Search for the cell housing the specified text and yield its [x, y] center coordinate. 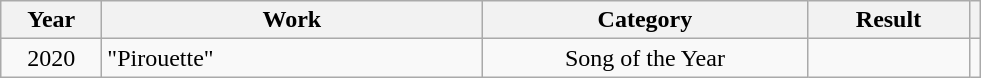
2020 [52, 58]
Song of the Year [645, 58]
Category [645, 20]
Year [52, 20]
"Pirouette" [292, 58]
Work [292, 20]
Result [888, 20]
